Search for the cell housing the specified text and yield its (x, y) center coordinate. 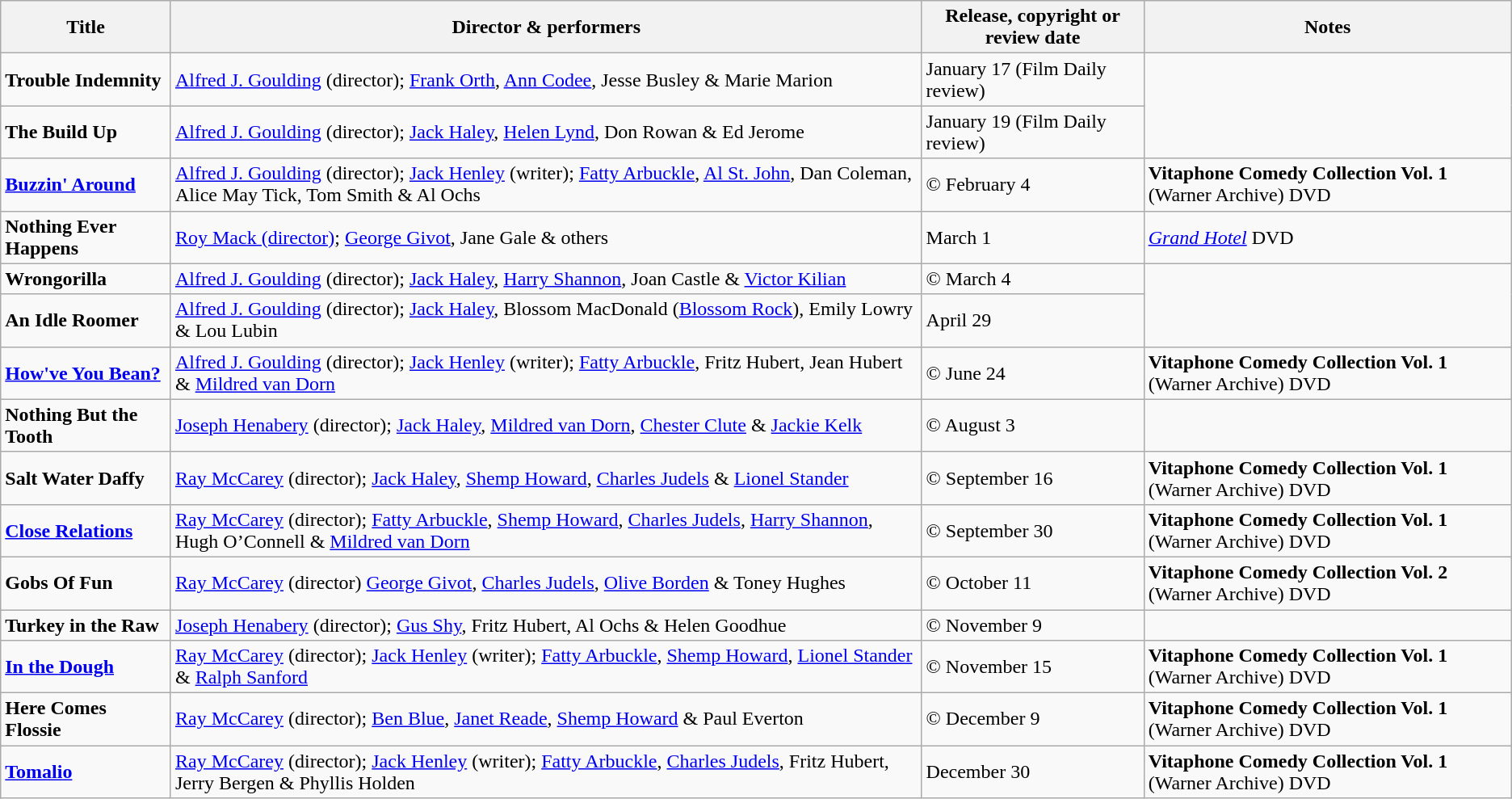
Ray McCarey (director); Fatty Arbuckle, Shemp Howard, Charles Judels, Harry Shannon, Hugh O’Connell & Mildred van Dorn (546, 530)
Ray McCarey (director); Jack Henley (writer); Fatty Arbuckle, Shemp Howard, Lionel Stander & Ralph Sanford (546, 667)
Turkey in the Raw (86, 624)
© October 11 (1032, 583)
© November 9 (1032, 624)
January 17 (Film Daily review) (1032, 79)
Wrongorilla (86, 279)
Grand Hotel DVD (1328, 238)
Here Comes Flossie (86, 719)
Alfred J. Goulding (director); Jack Haley, Harry Shannon, Joan Castle & Victor Kilian (546, 279)
Alfred J. Goulding (director); Jack Haley, Blossom MacDonald (Blossom Rock), Emily Lowry & Lou Lubin (546, 320)
Notes (1328, 27)
March 1 (1032, 238)
Roy Mack (director); George Givot, Jane Gale & others (546, 238)
Director & performers (546, 27)
Salt Water Daffy (86, 478)
Buzzin' Around (86, 184)
An Idle Roomer (86, 320)
Ray McCarey (director) George Givot, Charles Judels, Olive Borden & Toney Hughes (546, 583)
© December 9 (1032, 719)
© June 24 (1032, 373)
April 29 (1032, 320)
Title (86, 27)
The Build Up (86, 132)
December 30 (1032, 772)
Ray McCarey (director); Jack Haley, Shemp Howard, Charles Judels & Lionel Stander (546, 478)
Vitaphone Comedy Collection Vol. 2 (Warner Archive) DVD (1328, 583)
Tomalio (86, 772)
© September 30 (1032, 530)
© September 16 (1032, 478)
Alfred J. Goulding (director); Jack Henley (writer); Fatty Arbuckle, Al St. John, Dan Coleman, Alice May Tick, Tom Smith & Al Ochs (546, 184)
Gobs Of Fun (86, 583)
January 19 (Film Daily review) (1032, 132)
Ray McCarey (director); Ben Blue, Janet Reade, Shemp Howard & Paul Everton (546, 719)
Joseph Henabery (director); Jack Haley, Mildred van Dorn, Chester Clute & Jackie Kelk (546, 425)
In the Dough (86, 667)
Joseph Henabery (director); Gus Shy, Fritz Hubert, Al Ochs & Helen Goodhue (546, 624)
Alfred J. Goulding (director); Jack Henley (writer); Fatty Arbuckle, Fritz Hubert, Jean Hubert & Mildred van Dorn (546, 373)
© August 3 (1032, 425)
Release, copyright or review date (1032, 27)
© February 4 (1032, 184)
Ray McCarey (director); Jack Henley (writer); Fatty Arbuckle, Charles Judels, Fritz Hubert, Jerry Bergen & Phyllis Holden (546, 772)
Trouble Indemnity (86, 79)
Nothing But the Tooth (86, 425)
© November 15 (1032, 667)
© March 4 (1032, 279)
Close Relations (86, 530)
Alfred J. Goulding (director); Frank Orth, Ann Codee, Jesse Busley & Marie Marion (546, 79)
Nothing Ever Happens (86, 238)
Alfred J. Goulding (director); Jack Haley, Helen Lynd, Don Rowan & Ed Jerome (546, 132)
How've You Bean? (86, 373)
